Return the (x, y) coordinate for the center point of the cell that contains the specified text.  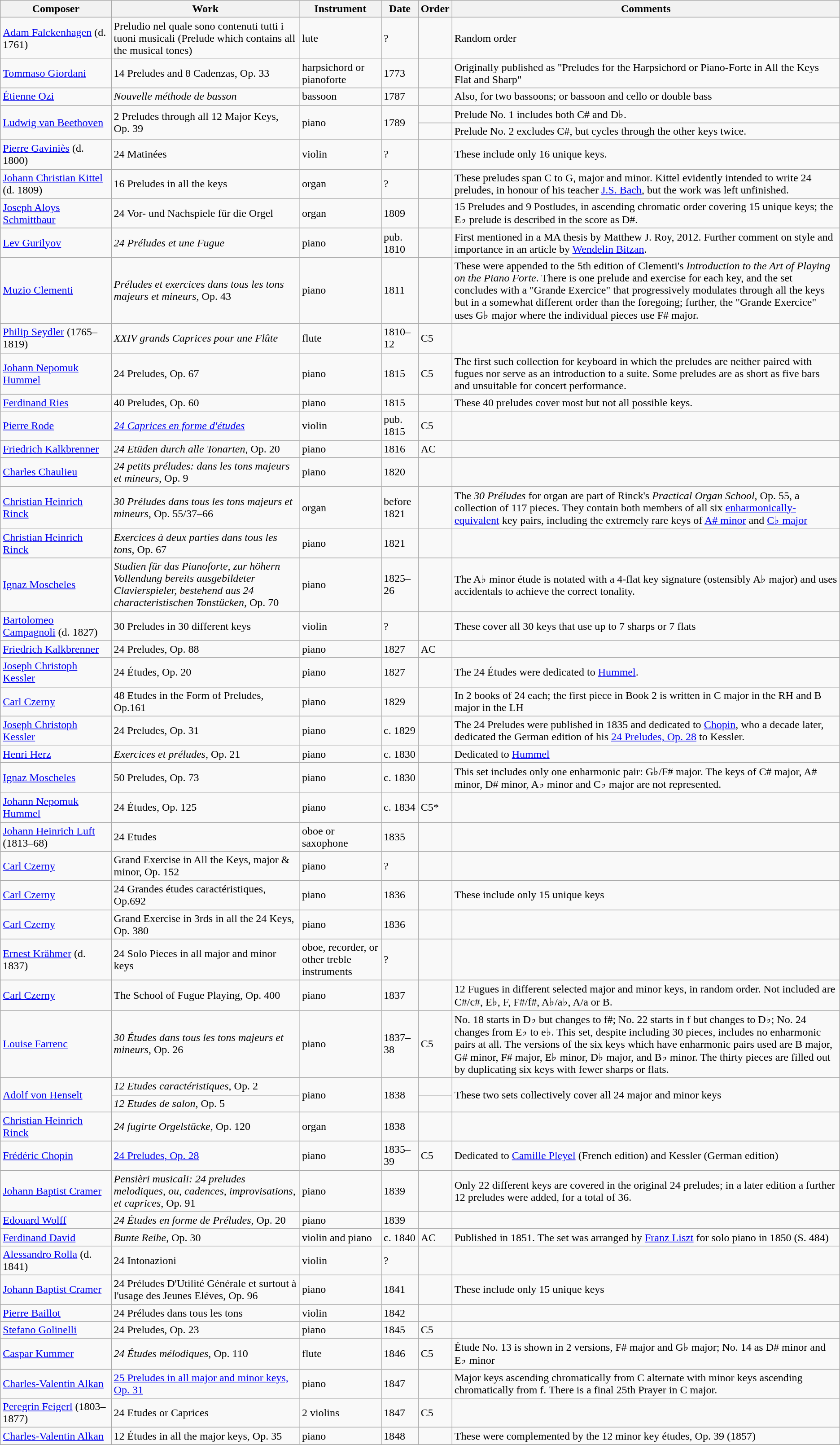
Johann Heinrich Luft (1813–68) (56, 837)
Also, for two bassoons; or bassoon and cello or double bass (646, 97)
C5* (435, 807)
24 fugirte Orgelstücke, Op. 120 (206, 1127)
15 Preludes and 9 Postludes, in ascending chromatic order covering 15 unique keys; the E♭ prelude is described in the score as D#. (646, 214)
XXIV grands Caprices pour une Flûte (206, 338)
The A♭ minor étude is notated with a 4-flat key signature (ostensibly A♭ major) and uses accidentals to achieve the correct tonality. (646, 584)
Prelude No. 1 includes both C# and D♭. (646, 114)
Pensièri musicali: 24 preludes melodiques, ou, cadences, improvisations, et caprices, Op. 91 (206, 1191)
24 Solo Pieces in all major and minor keys (206, 960)
Bartolomeo Campagnoli (d. 1827) (56, 626)
2 violins (340, 1413)
Ferdinand David (56, 1237)
These include only 16 unique keys. (646, 154)
Henri Herz (56, 754)
c. 1829 (399, 731)
These two sets collectively cover all 24 major and minor keys (646, 1095)
Pierre Baillot (56, 1313)
1821 (399, 543)
Étude No. 13 is shown in 2 versions, F# major and G♭ major; No. 14 as D# minor and E♭ minor (646, 1354)
Ernest Krähmer (d. 1837) (56, 960)
25 Preludes in all major and minor keys, Op. 31 (206, 1384)
Préludes et exercices dans tous les tons majeurs et mineurs, Op. 43 (206, 290)
bassoon (340, 97)
1848 (399, 1436)
Only 22 different keys are covered in the original 24 preludes; in a later edition a further 12 preludes were added, for a total of 36. (646, 1191)
The 24 Études were dedicated to Hummel. (646, 672)
1841 (399, 1289)
1835 (399, 837)
Charles Chaulieu (56, 472)
1789 (399, 123)
24 Préludes et une Fugue (206, 242)
Dedicated to Camille Pleyel (French edition) and Kessler (German edition) (646, 1155)
Louise Farrenc (56, 1044)
1837 (399, 996)
24 Vor- und Nachspiele für die Orgel (206, 214)
24 Grandes études caractéristiques, Op.692 (206, 895)
Major keys ascending chromatically from C alternate with minor keys ascending chromatically from f. There is a final 25th Prayer in C major. (646, 1384)
Work (206, 9)
Frédéric Chopin (56, 1155)
30 Études dans tous les tons majeurs et mineurs, Op. 26 (206, 1044)
24 Caprices en forme d'études (206, 426)
Lev Gurilyov (56, 242)
Philip Seydler (1765–1819) (56, 338)
violin and piano (340, 1237)
24 Preludes, Op. 31 (206, 731)
2 Preludes through all 12 Major Keys, Op. 39 (206, 123)
40 Preludes, Op. 60 (206, 403)
pub. 1810 (399, 242)
oboe or saxophone (340, 837)
Caspar Kummer (56, 1354)
1835–39 (399, 1155)
In 2 books of 24 each; the first piece in Book 2 is written in C major in the RH and B major in the LH (646, 701)
Studien für das Pianoforte, zur höhern Vollendung bereits ausgebildeter Clavierspieler, bestehend aus 24 characteristischen Tonstücken, Op. 70 (206, 584)
This set includes only one enharmonic pair: G♭/F# major. The keys of C# major, A# minor, D# minor, A♭ minor and C♭ major are not represented. (646, 777)
Random order (646, 38)
14 Preludes and 8 Cadenzas, Op. 33 (206, 74)
24 Preludes, Op. 23 (206, 1330)
Comments (646, 9)
Bunte Reihe, Op. 30 (206, 1237)
24 Études mélodiques, Op. 110 (206, 1354)
Stefano Golinelli (56, 1330)
24 Intonazioni (206, 1261)
c. 1840 (399, 1237)
12 Etudes caractéristiques, Op. 2 (206, 1086)
Date (399, 9)
Exercices et préludes, Op. 21 (206, 754)
c. 1834 (399, 807)
lute (340, 38)
Pierre Rode (56, 426)
30 Préludes dans tous les tons majeurs et mineurs, Op. 55/37–66 (206, 508)
These were complemented by the 12 minor key études, Op. 39 (1857) (646, 1436)
24 Etudes or Caprices (206, 1413)
1846 (399, 1354)
Muzio Clementi (56, 290)
12 Études in all the major keys, Op. 35 (206, 1436)
1825–26 (399, 584)
Pierre Gaviniès (d. 1800) (56, 154)
24 Matinées (206, 154)
1810–12 (399, 338)
Published in 1851. The set was arranged by Franz Liszt for solo piano in 1850 (S. 484) (646, 1237)
Instrument (340, 9)
50 Preludes, Op. 73 (206, 777)
Exercices à deux parties dans tous les tons, Op. 67 (206, 543)
Ferdinand Ries (56, 403)
24 Études en forme de Préludes, Op. 20 (206, 1220)
24 Préludes dans tous les tons (206, 1313)
24 Études, Op. 20 (206, 672)
12 Fugues in different selected major and minor keys, in random order. Not included are C#/c#, E♭, F, F#/f#, A♭/a♭, A/a or B. (646, 996)
Preludio nel quale sono contenuti tutti i tuoni musicali (Prelude which contains all the musical tones) (206, 38)
24 Préludes D'Utilité Générale et surtout à l'usage des Jeunes Eléves, Op. 96 (206, 1289)
24 Preludes, Op. 28 (206, 1155)
Tommaso Giordani (56, 74)
24 petits préludes: dans les tons majeurs et mineurs, Op. 9 (206, 472)
Johann Christian Kittel (d. 1809) (56, 184)
1787 (399, 97)
Peregrin Feigerl (1803–1877) (56, 1413)
1842 (399, 1313)
Edouard Wolff (56, 1220)
pub. 1815 (399, 426)
12 Etudes de salon, Op. 5 (206, 1103)
24 Études, Op. 125 (206, 807)
1811 (399, 290)
16 Preludes in all the keys (206, 184)
1809 (399, 214)
24 Etudes (206, 837)
1829 (399, 701)
Prelude No. 2 excludes C#, but cycles through the other keys twice. (646, 132)
Alessandro Rolla (d. 1841) (56, 1261)
1773 (399, 74)
before 1821 (399, 508)
Adam Falckenhagen (d. 1761) (56, 38)
Grand Exercise in 3rds in all the 24 Keys, Op. 380 (206, 925)
Ludwig van Beethoven (56, 123)
Adolf von Henselt (56, 1095)
Grand Exercise in All the Keys, major & minor, Op. 152 (206, 866)
These 40 preludes cover most but not all possible keys. (646, 403)
1837–38 (399, 1044)
First mentioned in a MA thesis by Matthew J. Roy, 2012. Further comment on style and importance in an article by Wendelin Bitzan. (646, 242)
Dedicated to Hummel (646, 754)
harpsichord or pianoforte (340, 74)
30 Preludes in 30 different keys (206, 626)
The School of Fugue Playing, Op. 400 (206, 996)
24 Preludes, Op. 88 (206, 649)
Nouvelle méthode de basson (206, 97)
Joseph Aloys Schmittbaur (56, 214)
1845 (399, 1330)
24 Etüden durch alle Tonarten, Op. 20 (206, 449)
Composer (56, 9)
1820 (399, 472)
1816 (399, 449)
Originally published as "Preludes for the Harpsichord or Piano-Forte in All the Keys Flat and Sharp" (646, 74)
24 Preludes, Op. 67 (206, 373)
48 Etudes in the Form of Preludes, Op.161 (206, 701)
Order (435, 9)
These cover all 30 keys that use up to 7 sharps or 7 flats (646, 626)
Étienne Ozi (56, 97)
oboe, recorder, or other treble instruments (340, 960)
